Search for the cell housing the specified text and yield its [x, y] center coordinate. 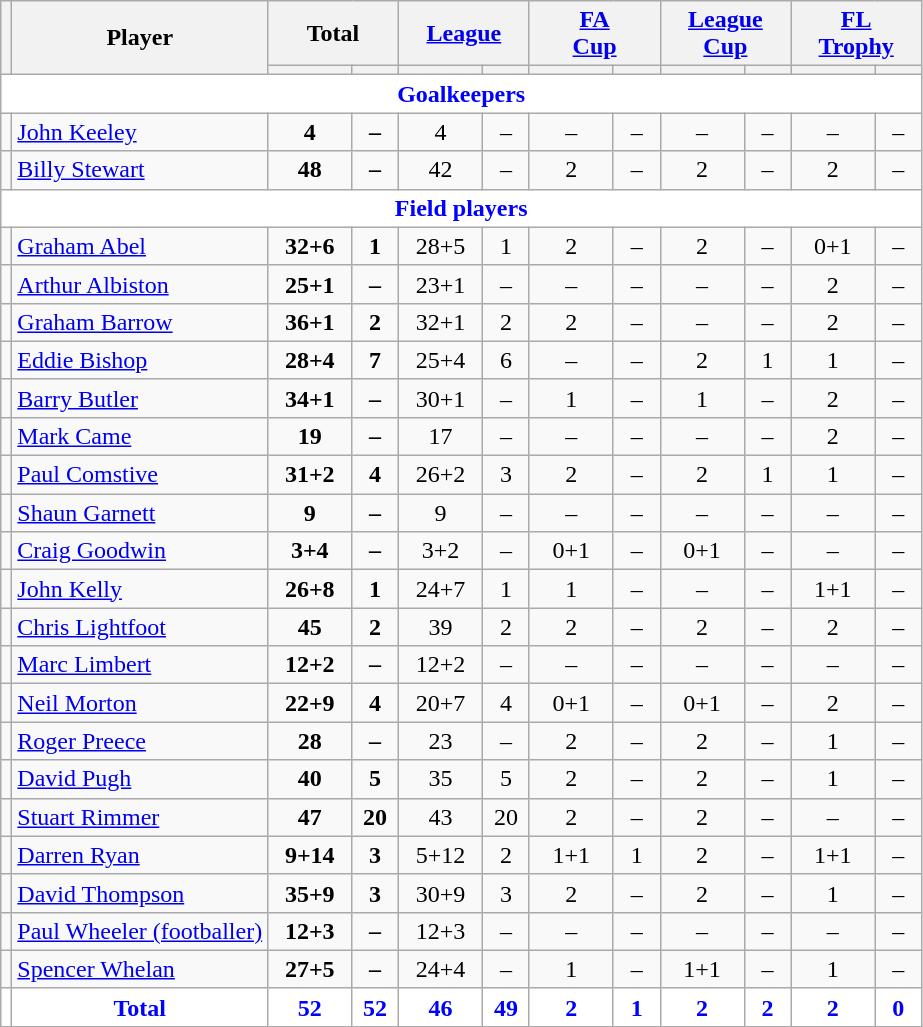
Mark Came [140, 437]
0 [898, 1007]
36+1 [310, 322]
27+5 [310, 969]
Paul Wheeler (footballer) [140, 931]
24+7 [440, 589]
Roger Preece [140, 741]
Graham Abel [140, 246]
26+8 [310, 589]
23+1 [440, 284]
7 [376, 360]
Eddie Bishop [140, 360]
Goalkeepers [462, 94]
30+9 [440, 893]
22+9 [310, 703]
32+1 [440, 322]
John Kelly [140, 589]
FLTrophy [856, 34]
43 [440, 817]
25+4 [440, 360]
5+12 [440, 855]
34+1 [310, 398]
Field players [462, 208]
40 [310, 779]
24+4 [440, 969]
30+1 [440, 398]
League [464, 34]
35 [440, 779]
9+14 [310, 855]
20+7 [440, 703]
Darren Ryan [140, 855]
17 [440, 437]
Marc Limbert [140, 665]
3+2 [440, 551]
Graham Barrow [140, 322]
47 [310, 817]
Billy Stewart [140, 170]
David Thompson [140, 893]
Shaun Garnett [140, 513]
35+9 [310, 893]
6 [506, 360]
23 [440, 741]
Player [140, 38]
28+4 [310, 360]
31+2 [310, 475]
FACup [594, 34]
49 [506, 1007]
19 [310, 437]
LeagueCup [726, 34]
David Pugh [140, 779]
Barry Butler [140, 398]
28+5 [440, 246]
28 [310, 741]
John Keeley [140, 132]
Arthur Albiston [140, 284]
3+4 [310, 551]
26+2 [440, 475]
32+6 [310, 246]
42 [440, 170]
46 [440, 1007]
48 [310, 170]
25+1 [310, 284]
Stuart Rimmer [140, 817]
45 [310, 627]
Neil Morton [140, 703]
Paul Comstive [140, 475]
Spencer Whelan [140, 969]
Chris Lightfoot [140, 627]
Craig Goodwin [140, 551]
39 [440, 627]
